Provide the [x, y] coordinate of the cell's center where the given text is located.  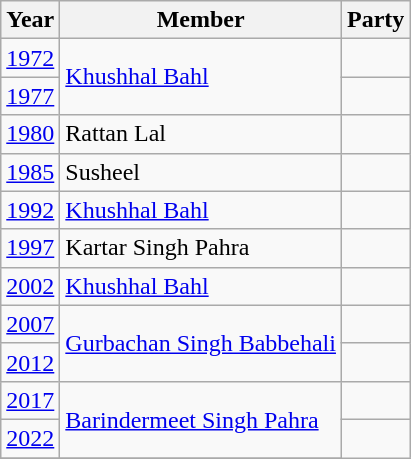
Party [375, 20]
2012 [30, 362]
1977 [30, 96]
1997 [30, 248]
Member [201, 20]
2007 [30, 324]
2017 [30, 400]
2002 [30, 286]
Susheel [201, 172]
Rattan Lal [201, 134]
1980 [30, 134]
1992 [30, 210]
2022 [30, 438]
Barindermeet Singh Pahra [201, 419]
Kartar Singh Pahra [201, 248]
1972 [30, 58]
Gurbachan Singh Babbehali [201, 343]
Year [30, 20]
1985 [30, 172]
